Locate the cell with the specified text and output its [x, y] center coordinate. 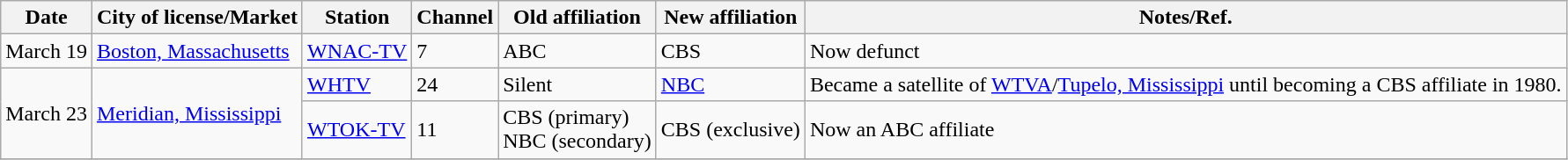
Now an ABC affiliate [1185, 130]
NBC [731, 84]
New affiliation [731, 18]
11 [455, 130]
7 [455, 51]
Notes/Ref. [1185, 18]
Meridian, Mississippi [197, 113]
Station [357, 18]
WNAC-TV [357, 51]
ABC [578, 51]
Silent [578, 84]
CBS (primary) NBC (secondary) [578, 130]
WTOK-TV [357, 130]
March 23 [47, 113]
Channel [455, 18]
CBS [731, 51]
Boston, Massachusetts [197, 51]
March 19 [47, 51]
WHTV [357, 84]
Old affiliation [578, 18]
Date [47, 18]
CBS (exclusive) [731, 130]
Became a satellite of WTVA/Tupelo, Mississippi until becoming a CBS affiliate in 1980. [1185, 84]
Now defunct [1185, 51]
City of license/Market [197, 18]
24 [455, 84]
